Search for the cell housing the specified text and yield its (x, y) center coordinate. 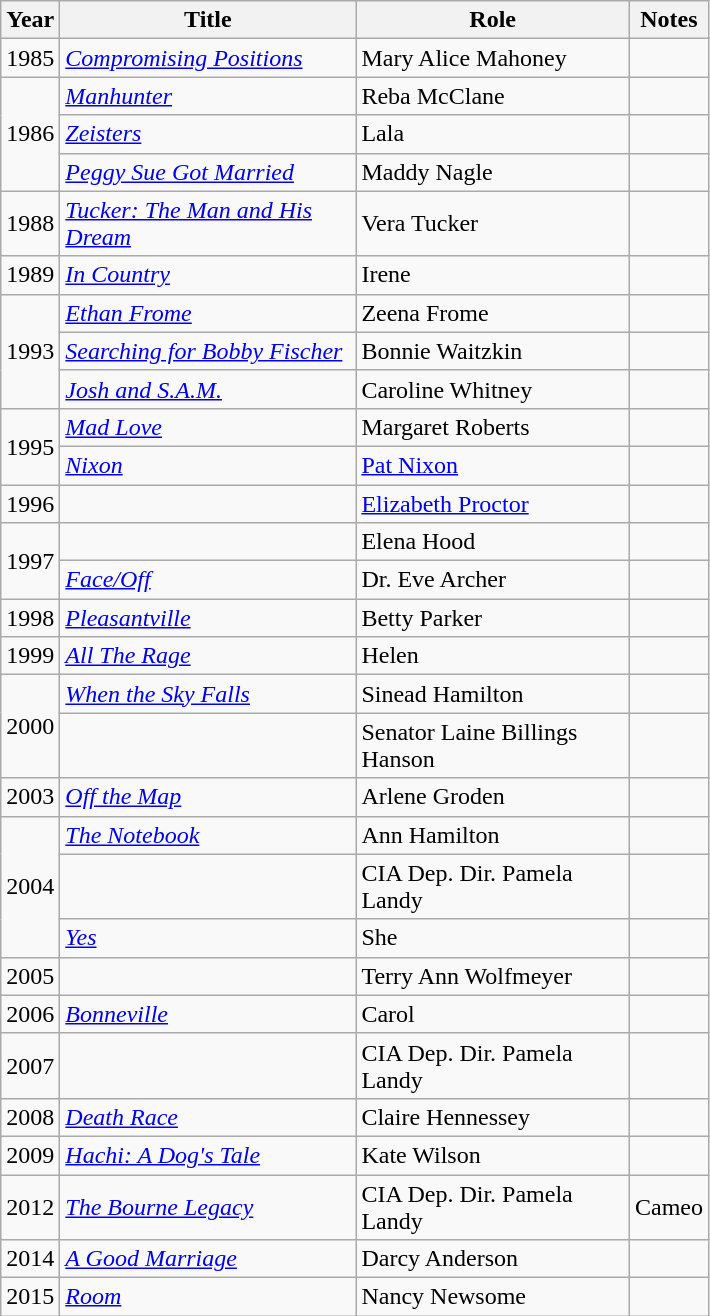
2005 (30, 976)
Mary Alice Mahoney (493, 58)
Notes (668, 20)
Terry Ann Wolfmeyer (493, 976)
Claire Hennessey (493, 1117)
Cameo (668, 1206)
She (493, 938)
Sinead Hamilton (493, 694)
Elizabeth Proctor (493, 503)
Zeisters (208, 134)
Bonneville (208, 1014)
Vera Tucker (493, 224)
Pleasantville (208, 618)
Kate Wilson (493, 1155)
In Country (208, 275)
Josh and S.A.M. (208, 389)
The Bourne Legacy (208, 1206)
1986 (30, 134)
Ann Hamilton (493, 835)
Senator Laine Billings Hanson (493, 746)
Searching for Bobby Fischer (208, 351)
Dr. Eve Archer (493, 580)
Face/Off (208, 580)
Elena Hood (493, 542)
Ethan Frome (208, 313)
Bonnie Waitzkin (493, 351)
2014 (30, 1259)
2003 (30, 797)
2012 (30, 1206)
Nancy Newsome (493, 1297)
Reba McClane (493, 96)
Caroline Whitney (493, 389)
Lala (493, 134)
All The Rage (208, 656)
2006 (30, 1014)
Room (208, 1297)
Title (208, 20)
Pat Nixon (493, 465)
The Notebook (208, 835)
Irene (493, 275)
2000 (30, 726)
When the Sky Falls (208, 694)
Zeena Frome (493, 313)
1993 (30, 351)
Tucker: The Man and His Dream (208, 224)
Arlene Groden (493, 797)
1997 (30, 561)
Carol (493, 1014)
2015 (30, 1297)
1998 (30, 618)
Manhunter (208, 96)
Off the Map (208, 797)
1999 (30, 656)
2004 (30, 886)
Role (493, 20)
Darcy Anderson (493, 1259)
2007 (30, 1066)
Margaret Roberts (493, 427)
Nixon (208, 465)
Helen (493, 656)
Betty Parker (493, 618)
Death Race (208, 1117)
Hachi: A Dog's Tale (208, 1155)
Peggy Sue Got Married (208, 172)
Yes (208, 938)
Compromising Positions (208, 58)
Mad Love (208, 427)
1996 (30, 503)
Maddy Nagle (493, 172)
1988 (30, 224)
1989 (30, 275)
A Good Marriage (208, 1259)
2008 (30, 1117)
1985 (30, 58)
1995 (30, 446)
Year (30, 20)
2009 (30, 1155)
